Search for the cell housing the specified text and yield its (X, Y) center coordinate. 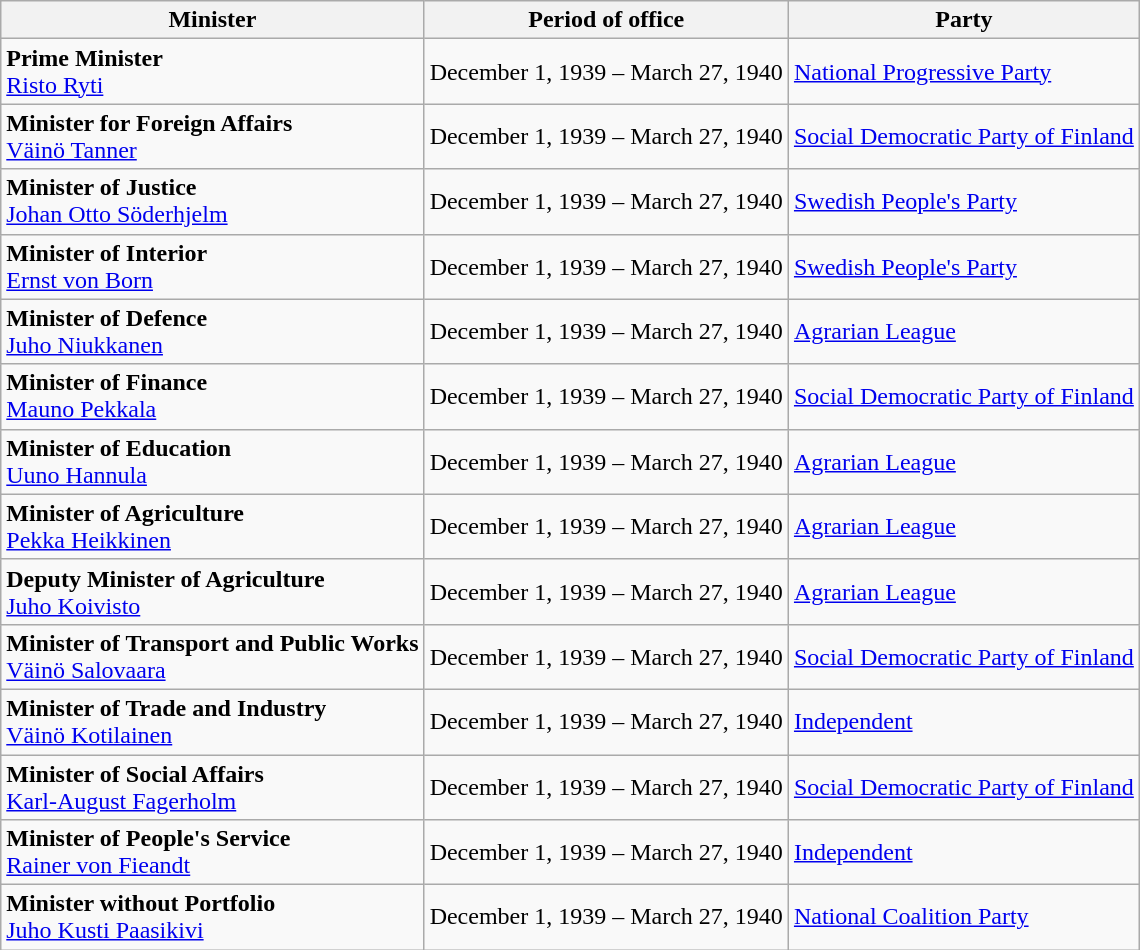
Minister (212, 20)
Minister of FinanceMauno Pekkala (212, 396)
Minister of Trade and IndustryVäinö Kotilainen (212, 722)
Minister of AgriculturePekka Heikkinen (212, 526)
National Progressive Party (964, 72)
Minister for Foreign AffairsVäinö Tanner (212, 136)
Minister of DefenceJuho Niukkanen (212, 332)
Minister of People's ServiceRainer von Fieandt (212, 852)
Party (964, 20)
Period of office (606, 20)
Prime MinisterRisto Ryti (212, 72)
National Coalition Party (964, 918)
Deputy Minister of AgricultureJuho Koivisto (212, 592)
Minister of Social AffairsKarl-August Fagerholm (212, 786)
Minister of JusticeJohan Otto Söderhjelm (212, 202)
Minister of InteriorErnst von Born (212, 266)
Minister of EducationUuno Hannula (212, 462)
Minister of Transport and Public WorksVäinö Salovaara (212, 656)
Minister without PortfolioJuho Kusti Paasikivi (212, 918)
